Output the [x, y] coordinate of the center of the cell containing the given text.  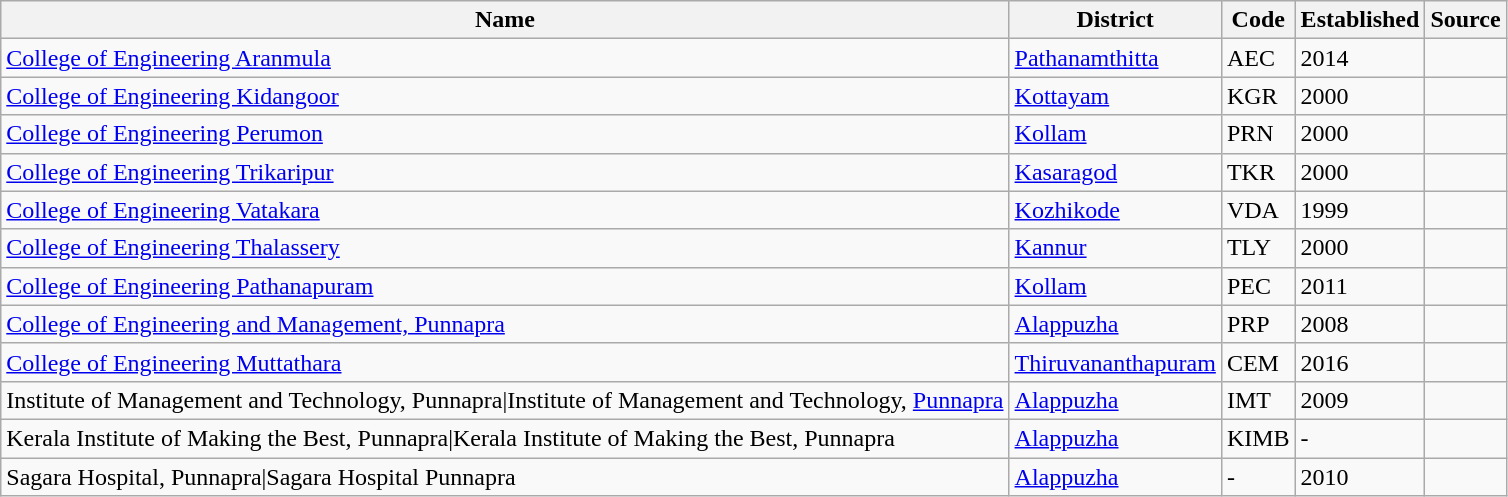
College of Engineering Muttathara [505, 362]
PRP [1258, 324]
College of Engineering Perumon [505, 134]
CEM [1258, 362]
2010 [1360, 477]
College of Engineering Pathanapuram [505, 286]
IMT [1258, 400]
2016 [1360, 362]
Kerala Institute of Making the Best, Punnapra|Kerala Institute of Making the Best, Punnapra [505, 438]
College of Engineering Trikaripur [505, 172]
TKR [1258, 172]
TLY [1258, 248]
Sagara Hospital, Punnapra|Sagara Hospital Punnapra [505, 477]
AEC [1258, 58]
Kozhikode [1115, 210]
College of Engineering and Management, Punnapra [505, 324]
Pathanamthitta [1115, 58]
Name [505, 20]
VDA [1258, 210]
Thiruvananthapuram [1115, 362]
KIMB [1258, 438]
KGR [1258, 96]
Kottayam [1115, 96]
PRN [1258, 134]
2014 [1360, 58]
Source [1466, 20]
PEC [1258, 286]
2008 [1360, 324]
College of Engineering Aranmula [505, 58]
Established [1360, 20]
Kasaragod [1115, 172]
College of Engineering Vatakara [505, 210]
1999 [1360, 210]
District [1115, 20]
2009 [1360, 400]
Kannur [1115, 248]
College of Engineering Kidangoor [505, 96]
2011 [1360, 286]
College of Engineering Thalassery [505, 248]
Institute of Management and Technology, Punnapra|Institute of Management and Technology, Punnapra [505, 400]
Code [1258, 20]
